Determine the [X, Y] coordinate at the center of the cell enclosing the given text.  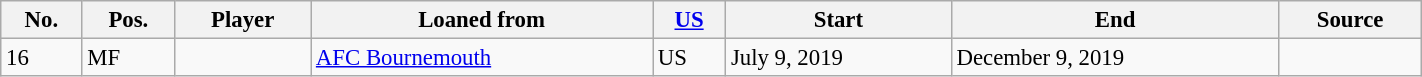
Loaned from [482, 20]
AFC Bournemouth [482, 58]
July 9, 2019 [839, 58]
Source [1350, 20]
Start [839, 20]
16 [42, 58]
MF [128, 58]
End [1115, 20]
Player [243, 20]
Pos. [128, 20]
No. [42, 20]
December 9, 2019 [1115, 58]
